Find where the given text appears and provide that cell's center as (X, Y) coordinate. 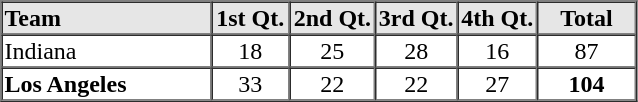
Los Angeles (106, 84)
16 (497, 50)
18 (250, 50)
4th Qt. (497, 18)
104 (586, 84)
87 (586, 50)
Indiana (106, 50)
27 (497, 84)
28 (416, 50)
25 (332, 50)
2nd Qt. (332, 18)
33 (250, 84)
3rd Qt. (416, 18)
Team (106, 18)
1st Qt. (250, 18)
Total (586, 18)
